Search for the cell housing the specified text and yield its [x, y] center coordinate. 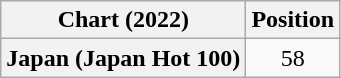
Chart (2022) [124, 20]
Japan (Japan Hot 100) [124, 58]
Position [293, 20]
58 [293, 58]
